Extract the [X, Y] coordinate from the center of the cell holding the provided text.  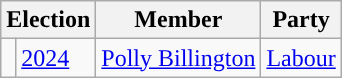
Member [178, 20]
2024 [56, 58]
Polly Billington [178, 58]
Election [48, 20]
Labour [301, 58]
Party [301, 20]
